From the cell containing the given text, extract its center point as (x, y) coordinate. 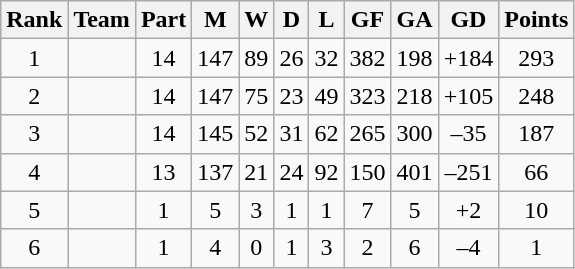
137 (216, 172)
+2 (468, 210)
145 (216, 134)
52 (256, 134)
300 (414, 134)
10 (536, 210)
–4 (468, 248)
66 (536, 172)
89 (256, 58)
401 (414, 172)
198 (414, 58)
293 (536, 58)
265 (368, 134)
323 (368, 96)
–251 (468, 172)
21 (256, 172)
–35 (468, 134)
Team (102, 20)
+184 (468, 58)
75 (256, 96)
49 (326, 96)
GA (414, 20)
13 (163, 172)
23 (292, 96)
GF (368, 20)
382 (368, 58)
GD (468, 20)
Rank (34, 20)
248 (536, 96)
92 (326, 172)
62 (326, 134)
218 (414, 96)
150 (368, 172)
31 (292, 134)
187 (536, 134)
32 (326, 58)
24 (292, 172)
7 (368, 210)
W (256, 20)
Points (536, 20)
Part (163, 20)
+105 (468, 96)
D (292, 20)
26 (292, 58)
0 (256, 248)
M (216, 20)
L (326, 20)
